Capture the cell that displays the provided text and extract its (X, Y) central coordinate. 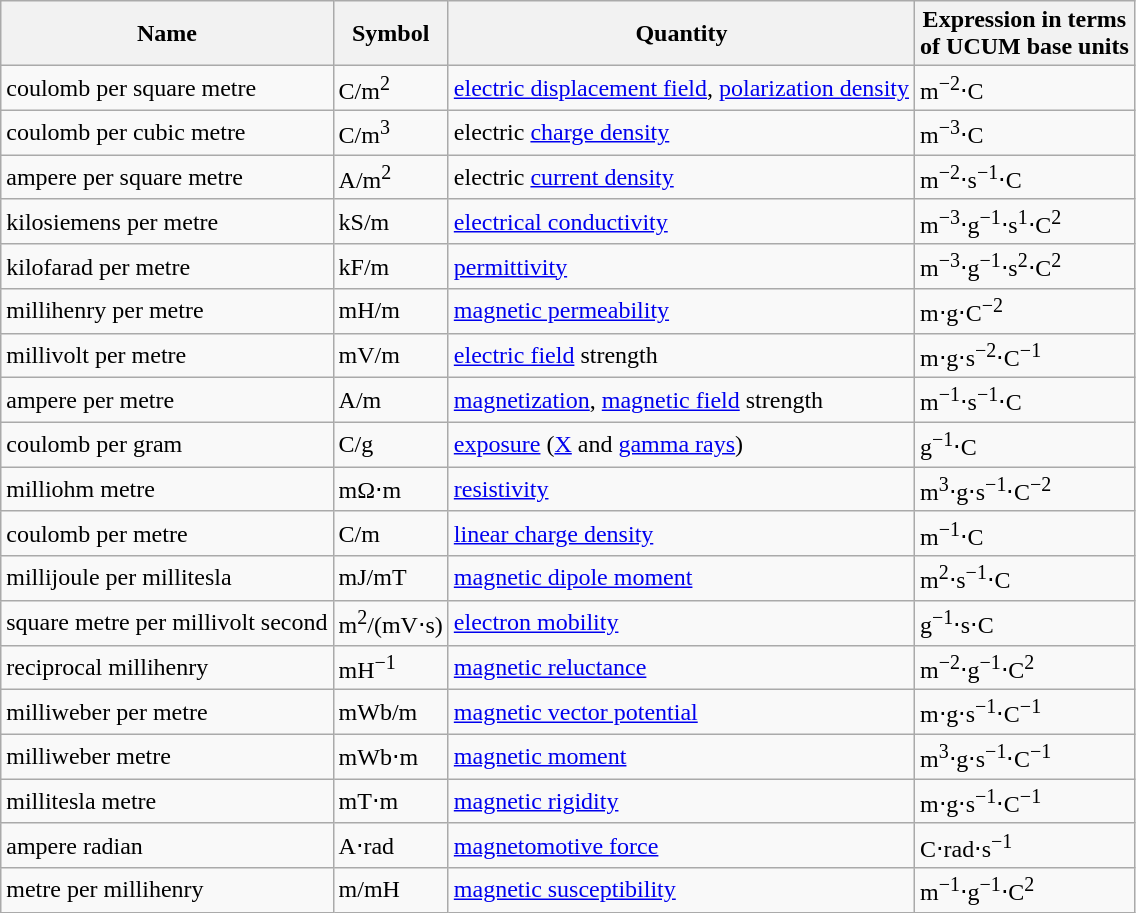
millivolt per metre (167, 356)
magnetic vector potential (681, 712)
electric current density (681, 178)
milliweber metre (167, 756)
mT⋅m (390, 802)
magnetomotive force (681, 846)
electric charge density (681, 132)
ampere per square metre (167, 178)
millihenry per metre (167, 312)
C/g (390, 444)
mΩ⋅m (390, 490)
Quantity (681, 34)
millitesla metre (167, 802)
millijoule per millitesla (167, 578)
electric field strength (681, 356)
magnetic rigidity (681, 802)
m−2⋅C (1025, 88)
metre per millihenry (167, 890)
m2/(mV⋅s) (390, 622)
mH/m (390, 312)
magnetic moment (681, 756)
coulomb per metre (167, 534)
mJ/mT (390, 578)
kilofarad per metre (167, 266)
ampere radian (167, 846)
A/m2 (390, 178)
Symbol (390, 34)
linear charge density (681, 534)
reciprocal millihenry (167, 668)
m−2⋅s−1⋅C (1025, 178)
resistivity (681, 490)
m/mH (390, 890)
electric displacement field, polarization density (681, 88)
electron mobility (681, 622)
Expression in terms of UCUM base units (1025, 34)
m−3⋅g−1⋅s2⋅C2 (1025, 266)
magnetization, magnetic field strength (681, 400)
milliweber per metre (167, 712)
permittivity (681, 266)
coulomb per cubic metre (167, 132)
kS/m (390, 222)
m−3⋅C (1025, 132)
magnetic reluctance (681, 668)
g−1⋅C (1025, 444)
mV/m (390, 356)
kilosiemens per metre (167, 222)
m2⋅s−1⋅C (1025, 578)
mWb⋅m (390, 756)
m−2⋅g−1⋅C2 (1025, 668)
ampere per metre (167, 400)
g−1⋅s⋅C (1025, 622)
magnetic permeability (681, 312)
magnetic dipole moment (681, 578)
C/m (390, 534)
magnetic susceptibility (681, 890)
m3⋅g⋅s−1⋅C−2 (1025, 490)
C⋅rad⋅s−1 (1025, 846)
electrical conductivity (681, 222)
m−1⋅s−1⋅C (1025, 400)
coulomb per square metre (167, 88)
square metre per millivolt second (167, 622)
kF/m (390, 266)
m−1⋅g−1⋅C2 (1025, 890)
milliohm metre (167, 490)
m−1⋅C (1025, 534)
A/m (390, 400)
exposure (X and gamma rays) (681, 444)
C/m2 (390, 88)
m−3⋅g−1⋅s1⋅C2 (1025, 222)
coulomb per gram (167, 444)
mWb/m (390, 712)
Name (167, 34)
m⋅g⋅s−2⋅C−1 (1025, 356)
C/m3 (390, 132)
m3⋅g⋅s−1⋅C−1 (1025, 756)
m⋅g⋅C−2 (1025, 312)
mH−1 (390, 668)
A⋅rad (390, 846)
